From the cell containing the given text, extract its center point as (x, y) coordinate. 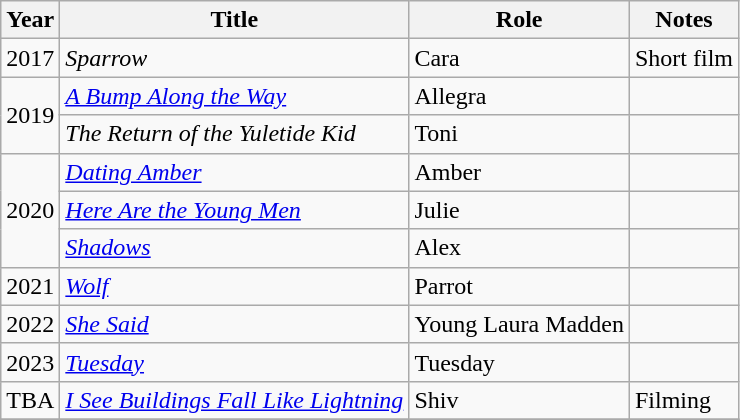
Toni (520, 134)
Parrot (520, 286)
Wolf (234, 286)
Here Are the Young Men (234, 210)
2022 (30, 324)
2019 (30, 115)
2021 (30, 286)
She Said (234, 324)
Alex (520, 248)
Amber (520, 172)
TBA (30, 400)
Year (30, 20)
Cara (520, 58)
Allegra (520, 96)
I See Buildings Fall Like Lightning (234, 400)
Julie (520, 210)
Sparrow (234, 58)
Dating Amber (234, 172)
Young Laura Madden (520, 324)
The Return of the Yuletide Kid (234, 134)
2020 (30, 210)
Notes (684, 20)
Shadows (234, 248)
Short film (684, 58)
A Bump Along the Way (234, 96)
Shiv (520, 400)
Role (520, 20)
2023 (30, 362)
2017 (30, 58)
Filming (684, 400)
Title (234, 20)
